Identify which cell holds the provided text, then report its [x, y] central coordinate. 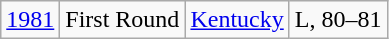
First Round [122, 20]
Kentucky [237, 20]
1981 [30, 20]
L, 80–81 [338, 20]
